From the cell containing the given text, extract its center point as [x, y] coordinate. 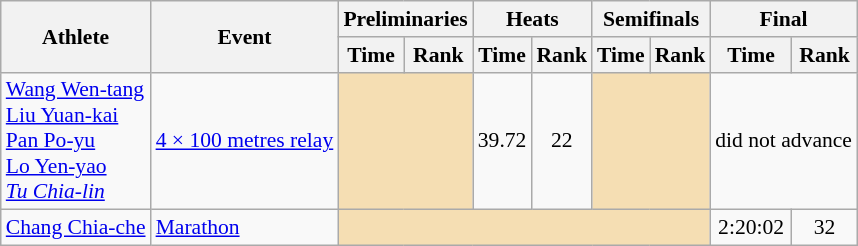
Heats [532, 19]
32 [824, 228]
Final [784, 19]
did not advance [784, 141]
Semifinals [651, 19]
Event [245, 36]
Wang Wen-tangLiu Yuan-kaiPan Po-yuLo Yen-yaoTu Chia-lin [76, 141]
Preliminaries [405, 19]
Chang Chia-che [76, 228]
Marathon [245, 228]
4 × 100 metres relay [245, 141]
2:20:02 [751, 228]
Athlete [76, 36]
22 [562, 141]
39.72 [502, 141]
